Find where the given text appears and provide that cell's center as [x, y] coordinate. 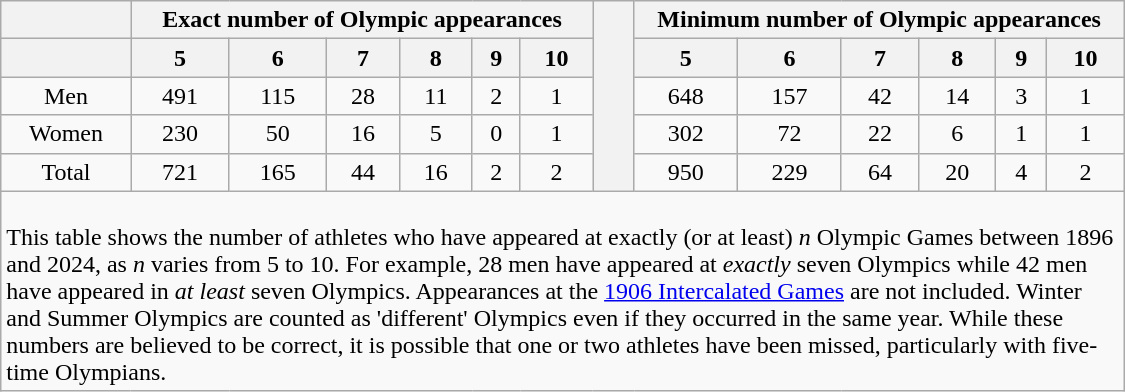
Total [66, 172]
20 [958, 172]
230 [180, 134]
229 [790, 172]
115 [278, 96]
11 [436, 96]
28 [364, 96]
950 [686, 172]
165 [278, 172]
157 [790, 96]
Women [66, 134]
3 [1022, 96]
491 [180, 96]
Exact number of Olympic appearances [362, 20]
50 [278, 134]
72 [790, 134]
4 [1022, 172]
44 [364, 172]
22 [880, 134]
Minimum number of Olympic appearances [879, 20]
0 [496, 134]
42 [880, 96]
64 [880, 172]
302 [686, 134]
721 [180, 172]
14 [958, 96]
Men [66, 96]
648 [686, 96]
